Return (x, y) of the center of cell containing provided text 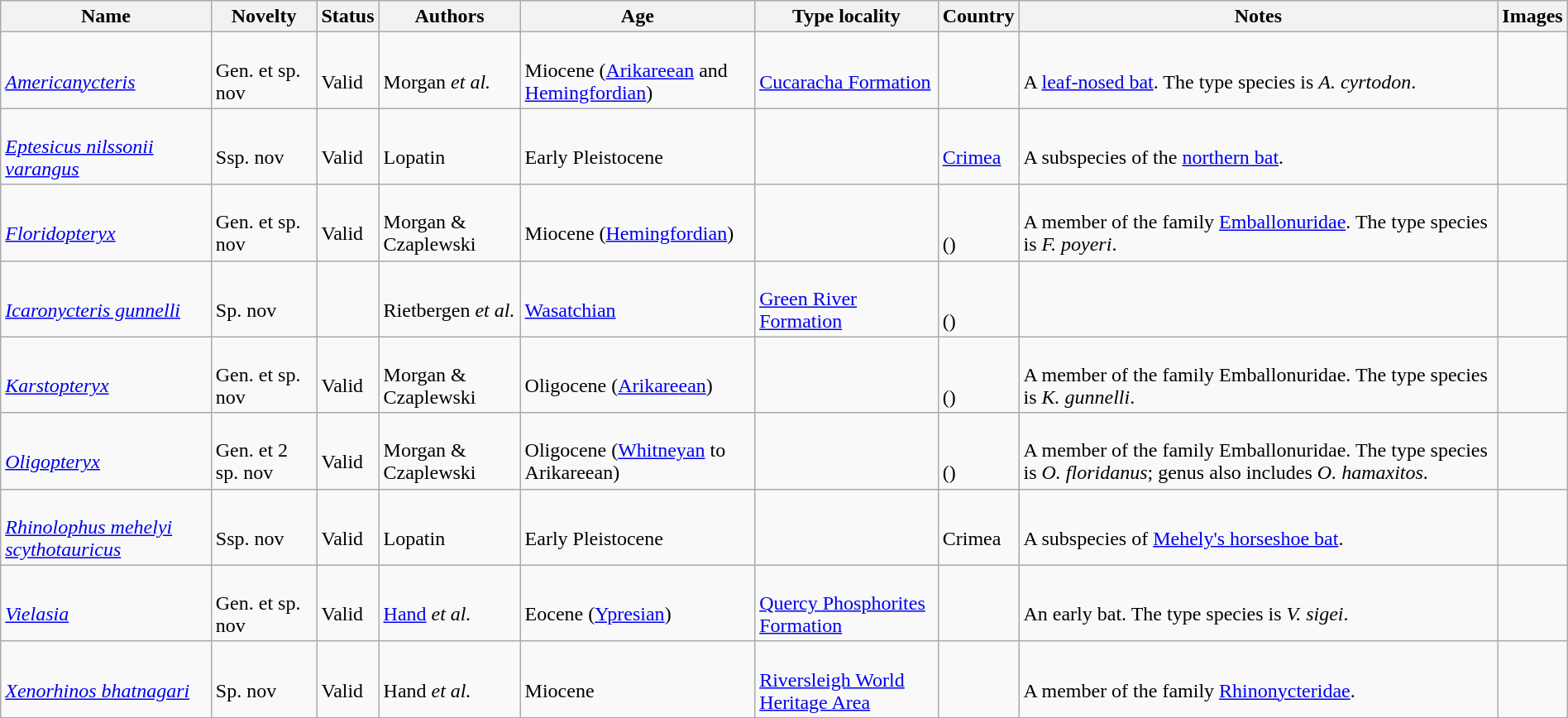
Miocene (Hemingfordian) (638, 223)
A member of the family Emballonuridae. The type species is F. poyeri. (1259, 223)
Status (347, 17)
A member of the family Emballonuridae. The type species is K. gunnelli. (1259, 375)
Images (1532, 17)
Xenorhinos bhatnagari (106, 679)
Karstopteryx (106, 375)
Vielasia (106, 603)
Eptesicus nilssonii varangus (106, 146)
Name (106, 17)
Rietbergen et al. (450, 299)
Floridopteryx (106, 223)
An early bat. The type species is V. sigei. (1259, 603)
Rhinolophus mehelyi scythotauricus (106, 527)
Gen. et 2 sp. nov (264, 451)
A subspecies of Mehely's horseshoe bat. (1259, 527)
Oligocene (Whitneyan to Arikareean) (638, 451)
Novelty (264, 17)
Oligopteryx (106, 451)
Eocene (Ypresian) (638, 603)
A member of the family Rhinonycteridae. (1259, 679)
A leaf-nosed bat. The type species is A. cyrtodon. (1259, 70)
Quercy Phosphorites Formation (847, 603)
Notes (1259, 17)
Americanycteris (106, 70)
Cucaracha Formation (847, 70)
A member of the family Emballonuridae. The type species is O. floridanus; genus also includes O. hamaxitos. (1259, 451)
Age (638, 17)
Green River Formation (847, 299)
Authors (450, 17)
Riversleigh World Heritage Area (847, 679)
Country (978, 17)
Icaronycteris gunnelli (106, 299)
Type locality (847, 17)
Wasatchian (638, 299)
Oligocene (Arikareean) (638, 375)
Miocene (Arikareean and Hemingfordian) (638, 70)
A subspecies of the northern bat. (1259, 146)
Morgan et al. (450, 70)
Miocene (638, 679)
